Find where the given text appears and provide that cell's center as [X, Y] coordinate. 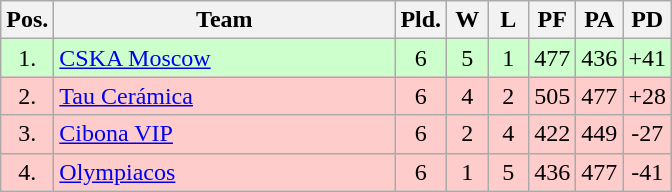
505 [552, 96]
Pld. [421, 20]
-41 [648, 172]
PA [600, 20]
Olympiacos [224, 172]
3. [28, 134]
L [508, 20]
CSKA Moscow [224, 58]
+28 [648, 96]
Cibona VIP [224, 134]
PF [552, 20]
1. [28, 58]
Pos. [28, 20]
Team [224, 20]
-27 [648, 134]
2. [28, 96]
+41 [648, 58]
W [468, 20]
4. [28, 172]
422 [552, 134]
Tau Cerámica [224, 96]
449 [600, 134]
PD [648, 20]
